Identify which cell holds the provided text, then report its [X, Y] central coordinate. 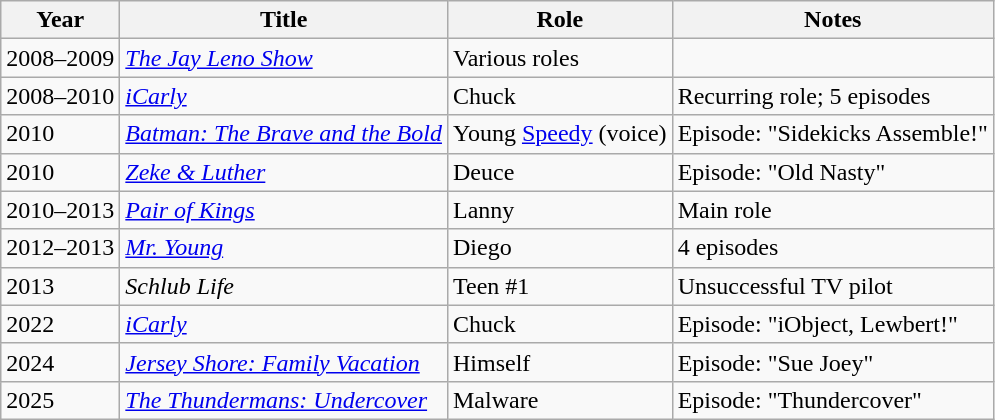
2008–2010 [60, 96]
Title [284, 20]
Himself [560, 362]
Mr. Young [284, 248]
2010–2013 [60, 210]
2024 [60, 362]
Lanny [560, 210]
Episode: "iObject, Lewbert!" [832, 324]
Notes [832, 20]
Unsuccessful TV pilot [832, 286]
4 episodes [832, 248]
2025 [60, 400]
Episode: "Sidekicks Assemble!" [832, 134]
Schlub Life [284, 286]
Zeke & Luther [284, 172]
Role [560, 20]
Year [60, 20]
Episode: "Old Nasty" [832, 172]
2022 [60, 324]
Episode: "Sue Joey" [832, 362]
The Jay Leno Show [284, 58]
2008–2009 [60, 58]
2013 [60, 286]
Various roles [560, 58]
Jersey Shore: Family Vacation [284, 362]
Diego [560, 248]
Malware [560, 400]
Episode: "Thundercover" [832, 400]
Recurring role; 5 episodes [832, 96]
Teen #1 [560, 286]
Pair of Kings [284, 210]
The Thundermans: Undercover [284, 400]
Batman: The Brave and the Bold [284, 134]
Deuce [560, 172]
Young Speedy (voice) [560, 134]
Main role [832, 210]
2012–2013 [60, 248]
